Extract the [x, y] coordinate from the center of the cell holding the provided text.  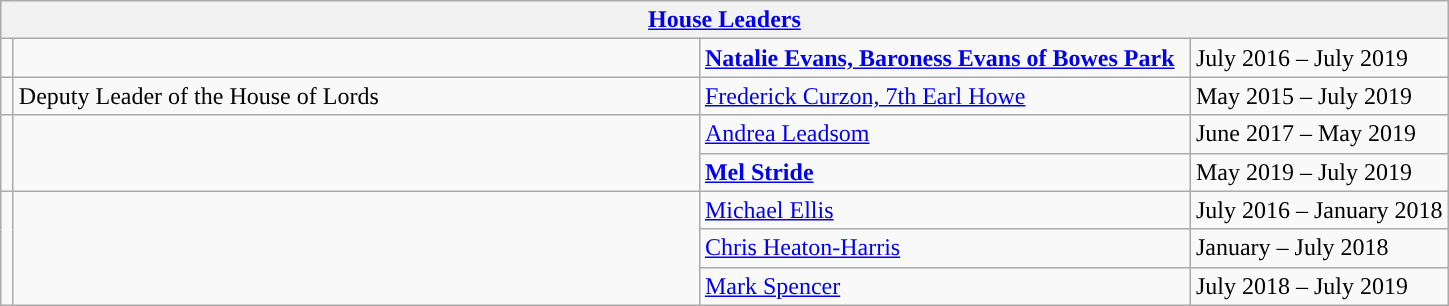
July 2018 – July 2019 [1319, 286]
Deputy Leader of the House of Lords [356, 96]
May 2015 – July 2019 [1319, 96]
July 2016 – January 2018 [1319, 210]
June 2017 – May 2019 [1319, 134]
January – July 2018 [1319, 248]
Mark Spencer [944, 286]
Michael Ellis [944, 210]
House Leaders [724, 20]
Chris Heaton-Harris [944, 248]
May 2019 – July 2019 [1319, 172]
Frederick Curzon, 7th Earl Howe [944, 96]
Andrea Leadsom [944, 134]
Natalie Evans, Baroness Evans of Bowes Park [944, 58]
July 2016 – July 2019 [1319, 58]
Mel Stride [944, 172]
